For the text-containing cell, return its midpoint in (x, y) coordinate format. 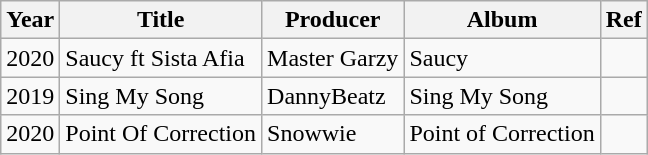
Ref (624, 20)
Producer (333, 20)
Album (502, 20)
Year (30, 20)
Title (161, 20)
Saucy (502, 58)
Saucy ft Sista Afia (161, 58)
2019 (30, 96)
Snowwie (333, 134)
Point Of Correction (161, 134)
Master Garzy (333, 58)
Point of Correction (502, 134)
DannyBeatz (333, 96)
